Find where the given text appears and provide that cell's center as [X, Y] coordinate. 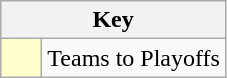
Teams to Playoffs [134, 58]
Key [114, 20]
